Find where the given text appears and provide that cell's center as [X, Y] coordinate. 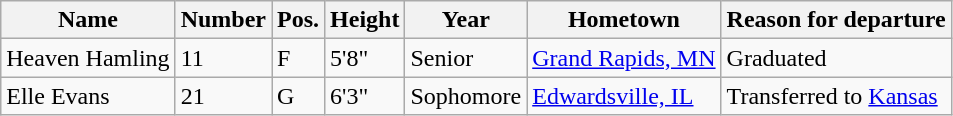
Elle Evans [88, 96]
5'8" [365, 58]
Year [466, 20]
11 [223, 58]
Heaven Hamling [88, 58]
F [298, 58]
Number [223, 20]
Reason for departure [836, 20]
21 [223, 96]
Graduated [836, 58]
Hometown [624, 20]
Sophomore [466, 96]
Edwardsville, IL [624, 96]
Height [365, 20]
Senior [466, 58]
6'3" [365, 96]
Name [88, 20]
Pos. [298, 20]
Transferred to Kansas [836, 96]
Grand Rapids, MN [624, 58]
G [298, 96]
